Detect which cell encompasses the target text, then output its [X, Y] center coordinate. 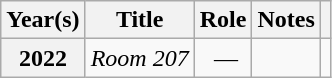
2022 [43, 58]
Year(s) [43, 20]
Room 207 [140, 58]
Notes [286, 20]
Role [223, 20]
Title [140, 20]
— [223, 58]
